Determine the [x, y] coordinate at the center of the cell enclosing the given text.  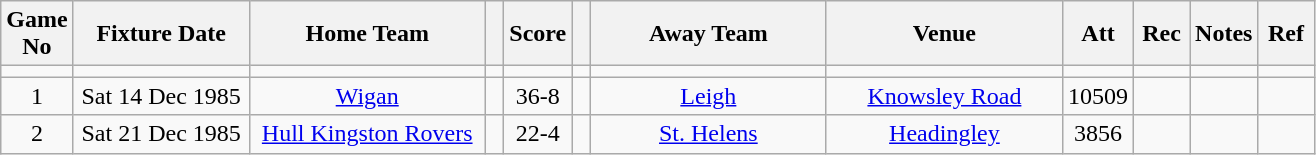
2 [37, 134]
St. Helens [708, 134]
3856 [1098, 134]
Rec [1162, 34]
10509 [1098, 96]
Knowsley Road [944, 96]
Sat 14 Dec 1985 [161, 96]
Game No [37, 34]
Ref [1286, 34]
Venue [944, 34]
Wigan [367, 96]
36-8 [538, 96]
1 [37, 96]
Fixture Date [161, 34]
Att [1098, 34]
Away Team [708, 34]
Hull Kingston Rovers [367, 134]
Home Team [367, 34]
Score [538, 34]
Notes [1224, 34]
Headingley [944, 134]
Sat 21 Dec 1985 [161, 134]
Leigh [708, 96]
22-4 [538, 134]
